Locate the cell with the specified text and output its (x, y) center coordinate. 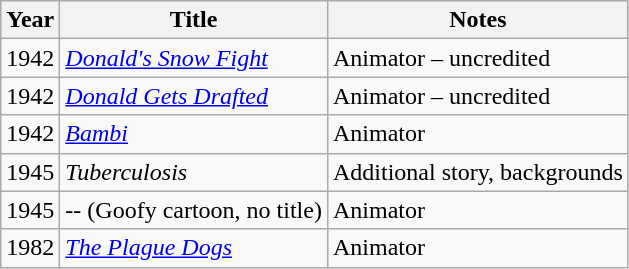
Title (194, 20)
Additional story, backgrounds (478, 172)
Donald Gets Drafted (194, 96)
1982 (30, 248)
Notes (478, 20)
The Plague Dogs (194, 248)
Donald's Snow Fight (194, 58)
-- (Goofy cartoon, no title) (194, 210)
Tuberculosis (194, 172)
Year (30, 20)
Bambi (194, 134)
